Pinpoint the cell where the given text exists, returning its (X, Y) midpoint coordinate. 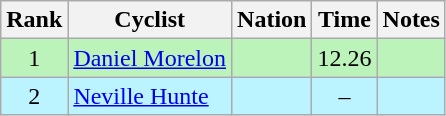
Cyclist (150, 20)
Notes (411, 20)
Neville Hunte (150, 96)
2 (34, 96)
– (344, 96)
Rank (34, 20)
Daniel Morelon (150, 58)
Nation (272, 20)
Time (344, 20)
12.26 (344, 58)
1 (34, 58)
